Pinpoint the cell where the given text exists, returning its (x, y) midpoint coordinate. 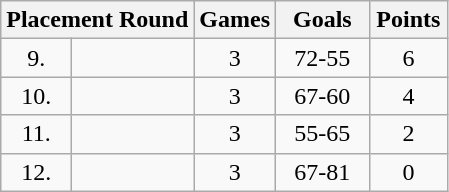
Games (235, 20)
9. (36, 58)
67-60 (323, 96)
6 (408, 58)
4 (408, 96)
11. (36, 134)
2 (408, 134)
55-65 (323, 134)
72-55 (323, 58)
0 (408, 172)
Points (408, 20)
67-81 (323, 172)
12. (36, 172)
Goals (323, 20)
10. (36, 96)
Placement Round (98, 20)
